Search for the cell housing the specified text and yield its (x, y) center coordinate. 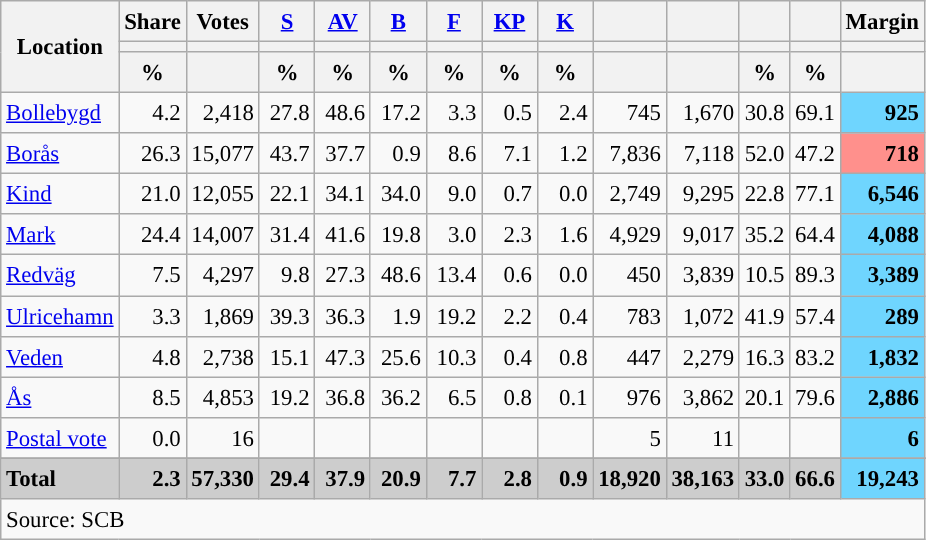
Location (60, 47)
47.2 (815, 154)
Share (152, 22)
2,886 (882, 398)
Borås (60, 154)
39.3 (287, 316)
3,389 (882, 276)
Votes (222, 22)
4,297 (222, 276)
6.5 (454, 398)
4.2 (152, 114)
37.7 (343, 154)
289 (882, 316)
745 (630, 114)
22.1 (287, 194)
1.9 (398, 316)
36.8 (343, 398)
57.4 (815, 316)
13.4 (454, 276)
41.9 (764, 316)
2,279 (702, 356)
19.8 (398, 234)
2.8 (510, 478)
K (565, 22)
83.2 (815, 356)
14,007 (222, 234)
89.3 (815, 276)
3.0 (454, 234)
35.2 (764, 234)
9.0 (454, 194)
Veden (60, 356)
0.5 (510, 114)
15.1 (287, 356)
26.3 (152, 154)
7,118 (702, 154)
783 (630, 316)
64.4 (815, 234)
34.0 (398, 194)
24.4 (152, 234)
0.6 (510, 276)
Total (60, 478)
7.7 (454, 478)
AV (343, 22)
4,853 (222, 398)
0.1 (565, 398)
15,077 (222, 154)
1,832 (882, 356)
B (398, 22)
925 (882, 114)
36.2 (398, 398)
8.5 (152, 398)
66.6 (815, 478)
4,088 (882, 234)
3,862 (702, 398)
447 (630, 356)
5 (630, 438)
S (287, 22)
25.6 (398, 356)
Kind (60, 194)
37.9 (343, 478)
33.0 (764, 478)
9,295 (702, 194)
1.6 (565, 234)
6,546 (882, 194)
7.5 (152, 276)
Postal vote (60, 438)
17.2 (398, 114)
29.4 (287, 478)
2.4 (565, 114)
0.7 (510, 194)
57,330 (222, 478)
4,929 (630, 234)
11 (702, 438)
976 (630, 398)
9.8 (287, 276)
69.1 (815, 114)
7.1 (510, 154)
1,869 (222, 316)
Mark (60, 234)
Ås (60, 398)
2,738 (222, 356)
20.9 (398, 478)
41.6 (343, 234)
77.1 (815, 194)
52.0 (764, 154)
Redväg (60, 276)
30.8 (764, 114)
20.1 (764, 398)
9,017 (702, 234)
3,839 (702, 276)
12,055 (222, 194)
43.7 (287, 154)
7,836 (630, 154)
16.3 (764, 356)
47.3 (343, 356)
34.1 (343, 194)
18,920 (630, 478)
KP (510, 22)
6 (882, 438)
Source: SCB (463, 520)
Bollebygd (60, 114)
31.4 (287, 234)
2,749 (630, 194)
4.8 (152, 356)
450 (630, 276)
38,163 (702, 478)
27.3 (343, 276)
22.8 (764, 194)
8.6 (454, 154)
718 (882, 154)
10.5 (764, 276)
10.3 (454, 356)
79.6 (815, 398)
19,243 (882, 478)
1.2 (565, 154)
1,670 (702, 114)
Ulricehamn (60, 316)
21.0 (152, 194)
27.8 (287, 114)
Margin (882, 22)
2.2 (510, 316)
16 (222, 438)
1,072 (702, 316)
36.3 (343, 316)
F (454, 22)
2,418 (222, 114)
